Output the [X, Y] coordinate of the center of the cell containing the given text.  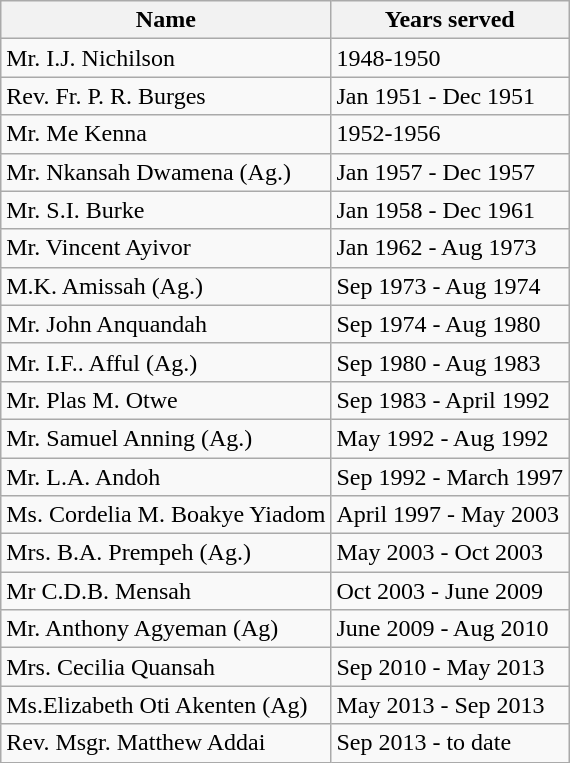
1948-1950 [450, 58]
Mr. L.A. Andoh [166, 477]
Mr C.D.B. Mensah [166, 591]
Jan 1962 - Aug 1973 [450, 248]
Sep 1973 - Aug 1974 [450, 286]
Jan 1958 - Dec 1961 [450, 210]
Mr. Anthony Agyeman (Ag) [166, 629]
Sep 1992 - March 1997 [450, 477]
1952-1956 [450, 134]
June 2009 - Aug 2010 [450, 629]
Mrs. Cecilia Quansah [166, 667]
Years served [450, 20]
Mr. I.J. Nichilson [166, 58]
Name [166, 20]
Mr. Plas M. Otwe [166, 400]
Rev. Fr. P. R. Burges [166, 96]
M.K. Amissah (Ag.) [166, 286]
Ms.Elizabeth Oti Akenten (Ag) [166, 705]
Rev. Msgr. Matthew Addai [166, 743]
May 2003 - Oct 2003 [450, 553]
Sep 1974 - Aug 1980 [450, 324]
Mr. Samuel Anning (Ag.) [166, 438]
Ms. Cordelia M. Boakye Yiadom [166, 515]
Mr. Nkansah Dwamena (Ag.) [166, 172]
Sep 1983 - April 1992 [450, 400]
Mr. Vincent Ayivor [166, 248]
Mr. I.F.. Afful (Ag.) [166, 362]
Mr. Me Kenna [166, 134]
Mr. S.I. Burke [166, 210]
April 1997 - May 2003 [450, 515]
Jan 1951 - Dec 1951 [450, 96]
May 1992 - Aug 1992 [450, 438]
Mr. John Anquandah [166, 324]
Sep 2013 - to date [450, 743]
Oct 2003 - June 2009 [450, 591]
Jan 1957 - Dec 1957 [450, 172]
Sep 1980 - Aug 1983 [450, 362]
May 2013 - Sep 2013 [450, 705]
Sep 2010 - May 2013 [450, 667]
Mrs. B.A. Prempeh (Ag.) [166, 553]
